Detect which cell encompasses the target text, then output its [x, y] center coordinate. 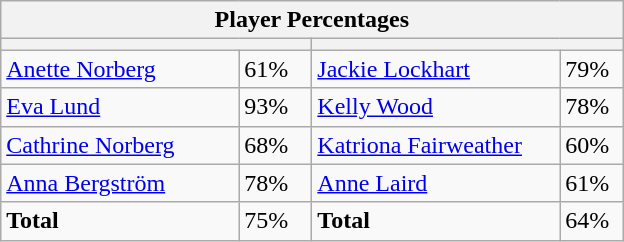
Cathrine Norberg [120, 145]
75% [276, 221]
60% [592, 145]
Player Percentages [312, 20]
64% [592, 221]
Anne Laird [436, 183]
68% [276, 145]
Kelly Wood [436, 107]
79% [592, 69]
Anna Bergström [120, 183]
Anette Norberg [120, 69]
Jackie Lockhart [436, 69]
Eva Lund [120, 107]
Katriona Fairweather [436, 145]
93% [276, 107]
